Scan for the cell matching the given text and deliver its [X, Y] coordinate at center. 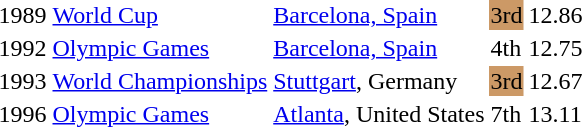
World Championships [160, 81]
4th [506, 48]
World Cup [160, 15]
Olympic Games [160, 48]
Stuttgart, Germany [379, 81]
